Locate the cell with the specified text and output its (X, Y) center coordinate. 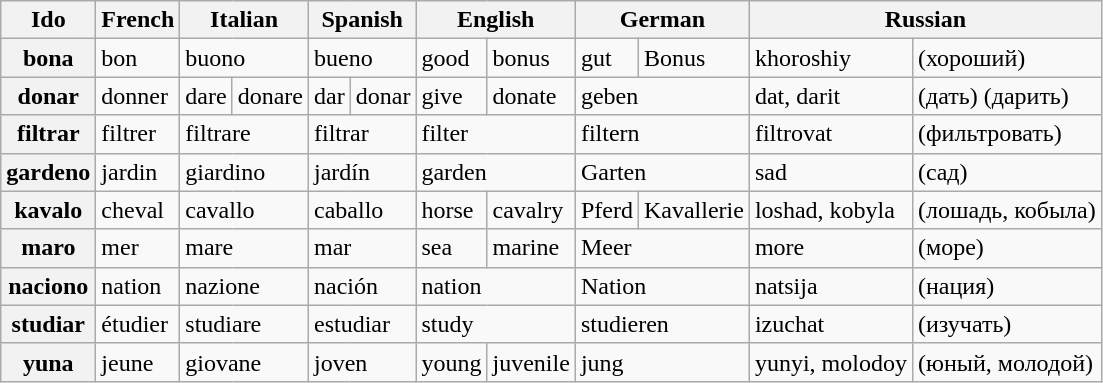
dar (329, 96)
bueno (362, 58)
nazione (244, 286)
French (138, 20)
bonus (531, 58)
khoroshiy (830, 58)
studiare (244, 324)
Meer (662, 248)
yunyi, molodoy (830, 362)
gardeno (48, 172)
nación (362, 286)
(лошадь, кобыла) (1006, 210)
(caд) (1006, 172)
(нация) (1006, 286)
naciono (48, 286)
giardino (244, 172)
bona (48, 58)
(море) (1006, 248)
caballo (362, 210)
sea (452, 248)
buono (244, 58)
English (496, 20)
donare (270, 96)
maro (48, 248)
giovane (244, 362)
donate (531, 96)
filtrare (244, 134)
dat, darit (830, 96)
Bonus (694, 58)
jardin (138, 172)
Spanish (362, 20)
estudiar (362, 324)
donner (138, 96)
jeune (138, 362)
dare (206, 96)
juvenile (531, 362)
geben (662, 96)
étudier (138, 324)
German (662, 20)
(хороший) (1006, 58)
joven (362, 362)
natsija (830, 286)
more (830, 248)
studieren (662, 324)
horse (452, 210)
young (452, 362)
(фильтровать) (1006, 134)
sad (830, 172)
izuchat (830, 324)
Garten (662, 172)
Italian (244, 20)
Nation (662, 286)
cavallo (244, 210)
marine (531, 248)
gut (606, 58)
studiar (48, 324)
bon (138, 58)
filtern (662, 134)
filter (496, 134)
jung (662, 362)
yuna (48, 362)
good (452, 58)
mer (138, 248)
mar (362, 248)
cheval (138, 210)
garden (496, 172)
cavalry (531, 210)
Russian (925, 20)
jardín (362, 172)
filtrer (138, 134)
(дать) (дарить) (1006, 96)
kavalo (48, 210)
(юный, молодой) (1006, 362)
Kavallerie (694, 210)
give (452, 96)
(изучать) (1006, 324)
filtrovat (830, 134)
Ido (48, 20)
Pferd (606, 210)
loshad, kobyla (830, 210)
mare (244, 248)
study (496, 324)
